For the text-containing cell, return its midpoint in [x, y] coordinate format. 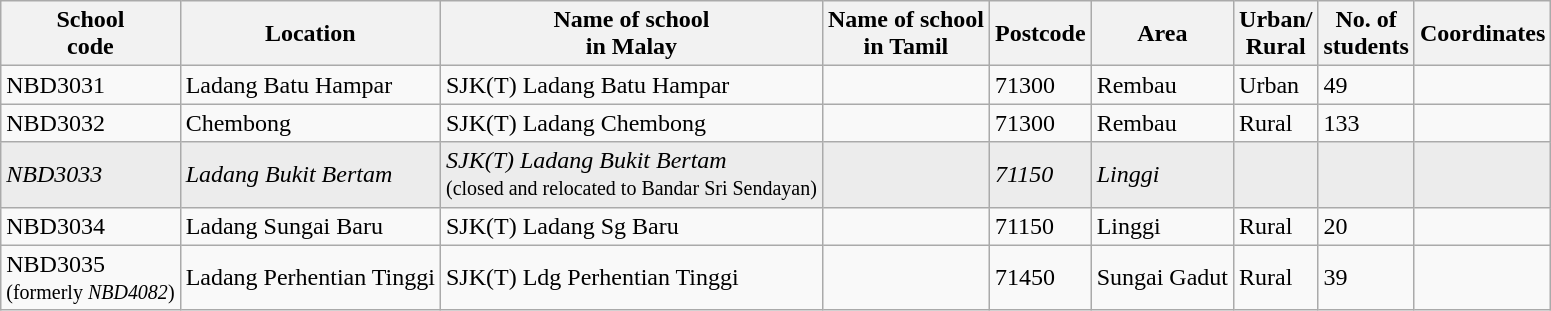
No. ofstudents [1366, 34]
NBD3031 [90, 85]
Sungai Gadut [1162, 278]
Location [310, 34]
Schoolcode [90, 34]
Urban/Rural [1276, 34]
Name of schoolin Tamil [906, 34]
SJK(T) Ladang Bukit Bertam(closed and relocated to Bandar Sri Sendayan) [631, 174]
Ladang Sungai Baru [310, 226]
49 [1366, 85]
SJK(T) Ldg Perhentian Tinggi [631, 278]
Ladang Bukit Bertam [310, 174]
Ladang Perhentian Tinggi [310, 278]
SJK(T) Ladang Chembong [631, 123]
NBD3034 [90, 226]
Urban [1276, 85]
Ladang Batu Hampar [310, 85]
SJK(T) Ladang Batu Hampar [631, 85]
Postcode [1040, 34]
NBD3033 [90, 174]
NBD3035(formerly NBD4082) [90, 278]
133 [1366, 123]
Chembong [310, 123]
20 [1366, 226]
NBD3032 [90, 123]
Coordinates [1482, 34]
71450 [1040, 278]
SJK(T) Ladang Sg Baru [631, 226]
Area [1162, 34]
39 [1366, 278]
Name of schoolin Malay [631, 34]
